Pinpoint the cell where the given text exists, returning its (x, y) midpoint coordinate. 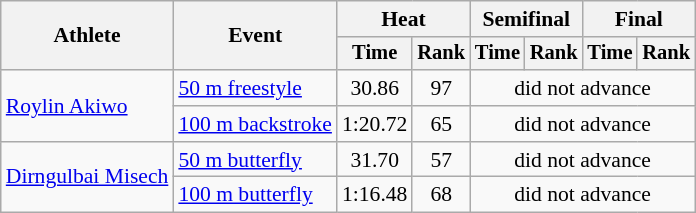
Dirngulbai Misech (88, 178)
30.86 (374, 88)
57 (441, 160)
65 (441, 124)
1:20.72 (374, 124)
50 m freestyle (255, 88)
Heat (404, 19)
50 m butterfly (255, 160)
Event (255, 36)
Roylin Akiwo (88, 106)
31.70 (374, 160)
97 (441, 88)
Final (639, 19)
Semifinal (526, 19)
100 m backstroke (255, 124)
1:16.48 (374, 195)
68 (441, 195)
100 m butterfly (255, 195)
Athlete (88, 36)
